Return (x, y) of the center of cell containing provided text 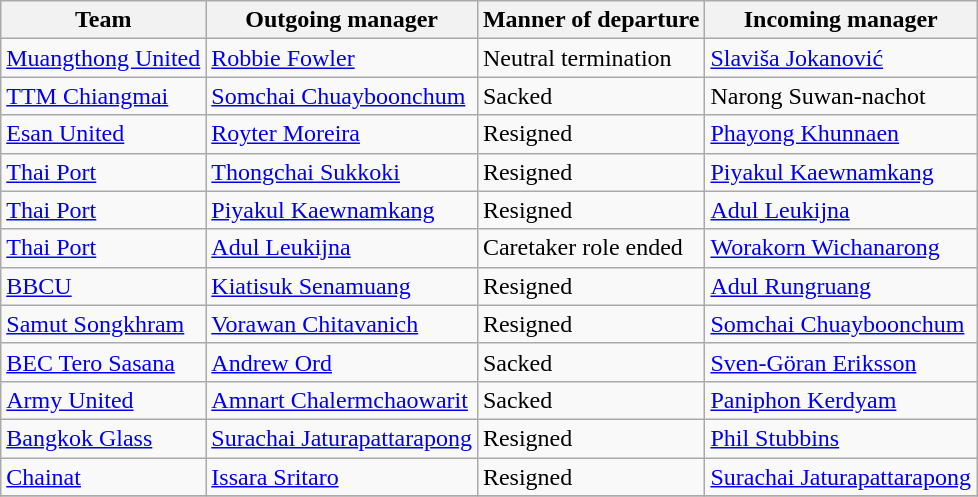
BBCU (104, 286)
Outgoing manager (342, 20)
Vorawan Chitavanich (342, 324)
Royter Moreira (342, 134)
Worakorn Wichanarong (841, 248)
Neutral termination (590, 58)
Paniphon Kerdyam (841, 400)
Muangthong United (104, 58)
BEC Tero Sasana (104, 362)
Slaviša Jokanović (841, 58)
Esan United (104, 134)
Robbie Fowler (342, 58)
Issara Sritaro (342, 477)
Thongchai Sukkoki (342, 172)
Chainat (104, 477)
Kiatisuk Senamuang (342, 286)
Amnart Chalermchaowarit (342, 400)
Caretaker role ended (590, 248)
Narong Suwan-nachot (841, 96)
Team (104, 20)
Manner of departure (590, 20)
Sven-Göran Eriksson (841, 362)
Bangkok Glass (104, 438)
Adul Rungruang (841, 286)
Phil Stubbins (841, 438)
Andrew Ord (342, 362)
TTM Chiangmai (104, 96)
Army United (104, 400)
Phayong Khunnaen (841, 134)
Incoming manager (841, 20)
Samut Songkhram (104, 324)
